Return (x, y) of the center of cell containing provided text 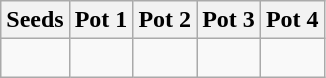
Pot 2 (165, 20)
Seeds (35, 20)
Pot 1 (101, 20)
Pot 3 (229, 20)
Pot 4 (292, 20)
